Provide the (X, Y) coordinate of the cell's center where the given text is located.  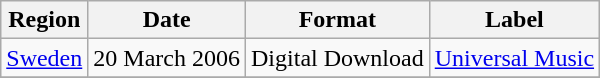
Date (167, 20)
20 March 2006 (167, 58)
Label (514, 20)
Format (338, 20)
Digital Download (338, 58)
Universal Music (514, 58)
Sweden (44, 58)
Region (44, 20)
